Extract the [X, Y] coordinate from the center of the cell holding the provided text.  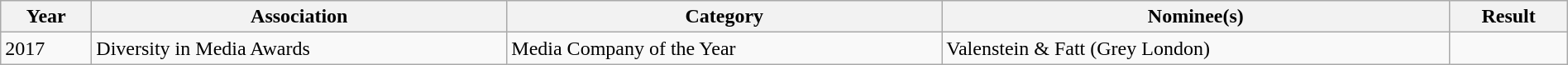
Valenstein & Fatt (Grey London) [1196, 48]
2017 [46, 48]
Association [299, 17]
Media Company of the Year [724, 48]
Nominee(s) [1196, 17]
Diversity in Media Awards [299, 48]
Category [724, 17]
Year [46, 17]
Result [1508, 17]
